Capture the cell that displays the provided text and extract its [x, y] central coordinate. 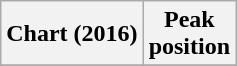
Chart (2016) [72, 34]
Peakposition [189, 34]
